Determine the [X, Y] coordinate at the center of the cell enclosing the given text.  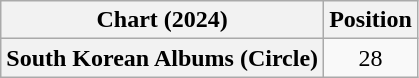
South Korean Albums (Circle) [162, 58]
28 [371, 58]
Position [371, 20]
Chart (2024) [162, 20]
